For the text-containing cell, return its midpoint in [x, y] coordinate format. 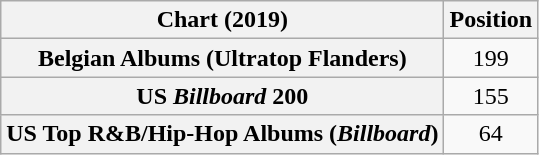
199 [491, 58]
155 [491, 96]
Chart (2019) [222, 20]
Belgian Albums (Ultratop Flanders) [222, 58]
Position [491, 20]
64 [491, 134]
US Top R&B/Hip-Hop Albums (Billboard) [222, 134]
US Billboard 200 [222, 96]
